Return the (X, Y) coordinate for the center point of the cell that contains the specified text.  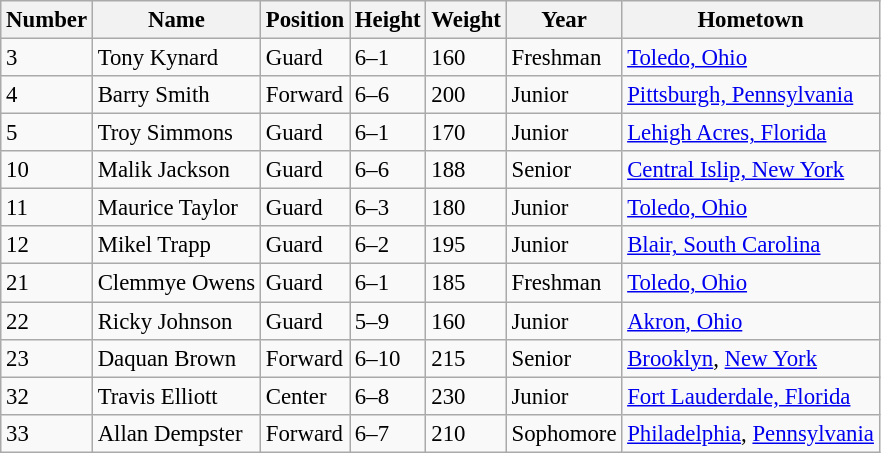
12 (47, 245)
Hometown (750, 20)
10 (47, 170)
5 (47, 133)
Akron, Ohio (750, 321)
5–9 (388, 321)
Fort Lauderdale, Florida (750, 396)
185 (466, 283)
180 (466, 208)
6–2 (388, 245)
Year (564, 20)
23 (47, 358)
Travis Elliott (176, 396)
6–10 (388, 358)
21 (47, 283)
Position (304, 20)
Barry Smith (176, 95)
215 (466, 358)
Brooklyn, New York (750, 358)
Name (176, 20)
Malik Jackson (176, 170)
6–3 (388, 208)
4 (47, 95)
Sophomore (564, 433)
32 (47, 396)
Height (388, 20)
Weight (466, 20)
Central Islip, New York (750, 170)
Blair, South Carolina (750, 245)
Pittsburgh, Pennsylvania (750, 95)
Lehigh Acres, Florida (750, 133)
Center (304, 396)
Mikel Trapp (176, 245)
Clemmye Owens (176, 283)
Number (47, 20)
3 (47, 58)
Maurice Taylor (176, 208)
200 (466, 95)
170 (466, 133)
Tony Kynard (176, 58)
195 (466, 245)
Daquan Brown (176, 358)
Ricky Johnson (176, 321)
Allan Dempster (176, 433)
Philadelphia, Pennsylvania (750, 433)
Troy Simmons (176, 133)
230 (466, 396)
11 (47, 208)
6–7 (388, 433)
6–8 (388, 396)
33 (47, 433)
188 (466, 170)
210 (466, 433)
22 (47, 321)
